Capture the cell that displays the provided text and extract its (x, y) central coordinate. 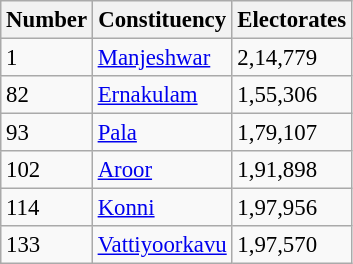
2,14,779 (292, 58)
Constituency (162, 20)
Konni (162, 208)
1 (47, 58)
Electorates (292, 20)
Ernakulam (162, 95)
1,97,570 (292, 245)
1,55,306 (292, 95)
Manjeshwar (162, 58)
Pala (162, 133)
82 (47, 95)
1,79,107 (292, 133)
Vattiyoorkavu (162, 245)
1,97,956 (292, 208)
Number (47, 20)
Aroor (162, 170)
114 (47, 208)
133 (47, 245)
102 (47, 170)
1,91,898 (292, 170)
93 (47, 133)
